From the cell containing the given text, extract its center point as [x, y] coordinate. 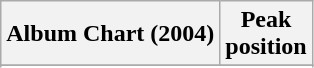
Album Chart (2004) [110, 34]
Peakposition [266, 34]
